From the cell containing the given text, extract its center point as (X, Y) coordinate. 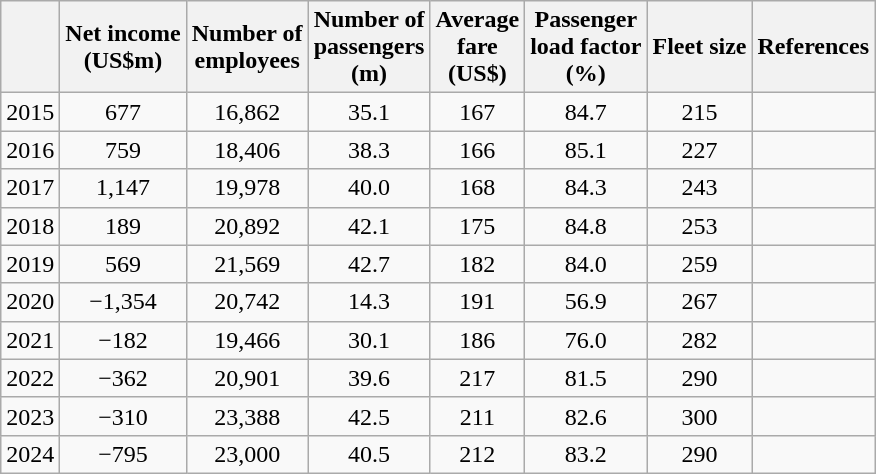
40.0 (369, 188)
300 (700, 416)
259 (700, 264)
215 (700, 112)
182 (478, 264)
23,388 (247, 416)
227 (700, 150)
19,466 (247, 340)
84.3 (586, 188)
Averagefare(US$) (478, 47)
23,000 (247, 454)
168 (478, 188)
−182 (123, 340)
35.1 (369, 112)
56.9 (586, 302)
39.6 (369, 378)
186 (478, 340)
References (814, 47)
167 (478, 112)
81.5 (586, 378)
21,569 (247, 264)
191 (478, 302)
Fleet size (700, 47)
2020 (30, 302)
212 (478, 454)
Net income(US$m) (123, 47)
20,892 (247, 226)
2019 (30, 264)
243 (700, 188)
211 (478, 416)
−362 (123, 378)
82.6 (586, 416)
84.0 (586, 264)
166 (478, 150)
189 (123, 226)
677 (123, 112)
42.1 (369, 226)
20,742 (247, 302)
1,147 (123, 188)
2024 (30, 454)
2017 (30, 188)
42.7 (369, 264)
Number ofemployees (247, 47)
−795 (123, 454)
2016 (30, 150)
Number ofpassengers(m) (369, 47)
18,406 (247, 150)
Passengerload factor(%) (586, 47)
42.5 (369, 416)
40.5 (369, 454)
2022 (30, 378)
16,862 (247, 112)
282 (700, 340)
2015 (30, 112)
76.0 (586, 340)
30.1 (369, 340)
14.3 (369, 302)
19,978 (247, 188)
267 (700, 302)
38.3 (369, 150)
253 (700, 226)
85.1 (586, 150)
217 (478, 378)
2021 (30, 340)
84.7 (586, 112)
−310 (123, 416)
569 (123, 264)
84.8 (586, 226)
83.2 (586, 454)
2018 (30, 226)
−1,354 (123, 302)
2023 (30, 416)
759 (123, 150)
20,901 (247, 378)
175 (478, 226)
